Scan for the cell matching the given text and deliver its (x, y) coordinate at center. 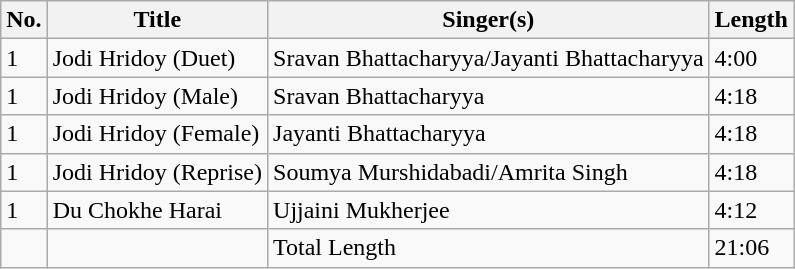
Jodi Hridoy (Female) (157, 134)
Jayanti Bhattacharyya (489, 134)
No. (24, 20)
Jodi Hridoy (Reprise) (157, 172)
Ujjaini Mukherjee (489, 210)
Singer(s) (489, 20)
Total Length (489, 248)
Jodi Hridoy (Male) (157, 96)
Sravan Bhattacharyya/Jayanti Bhattacharyya (489, 58)
4:00 (751, 58)
4:12 (751, 210)
Du Chokhe Harai (157, 210)
Length (751, 20)
Title (157, 20)
21:06 (751, 248)
Jodi Hridoy (Duet) (157, 58)
Sravan Bhattacharyya (489, 96)
Soumya Murshidabadi/Amrita Singh (489, 172)
